Return [X, Y] of the center of cell containing provided text 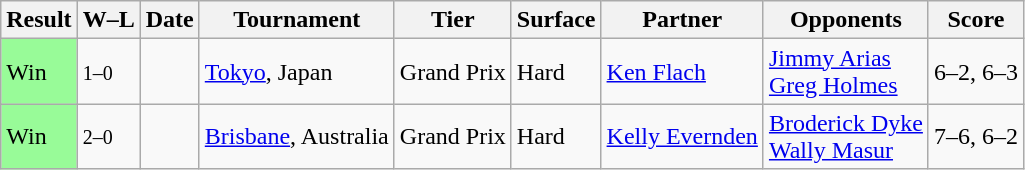
W–L [108, 20]
Broderick Dyke Wally Masur [846, 136]
Score [976, 20]
2–0 [108, 136]
Opponents [846, 20]
7–6, 6–2 [976, 136]
Tournament [296, 20]
Surface [556, 20]
Brisbane, Australia [296, 136]
Kelly Evernden [682, 136]
Tokyo, Japan [296, 72]
Ken Flach [682, 72]
Date [170, 20]
Tier [452, 20]
Jimmy Arias Greg Holmes [846, 72]
6–2, 6–3 [976, 72]
Partner [682, 20]
Result [39, 20]
1–0 [108, 72]
